Determine the [X, Y] coordinate at the center of the cell enclosing the given text.  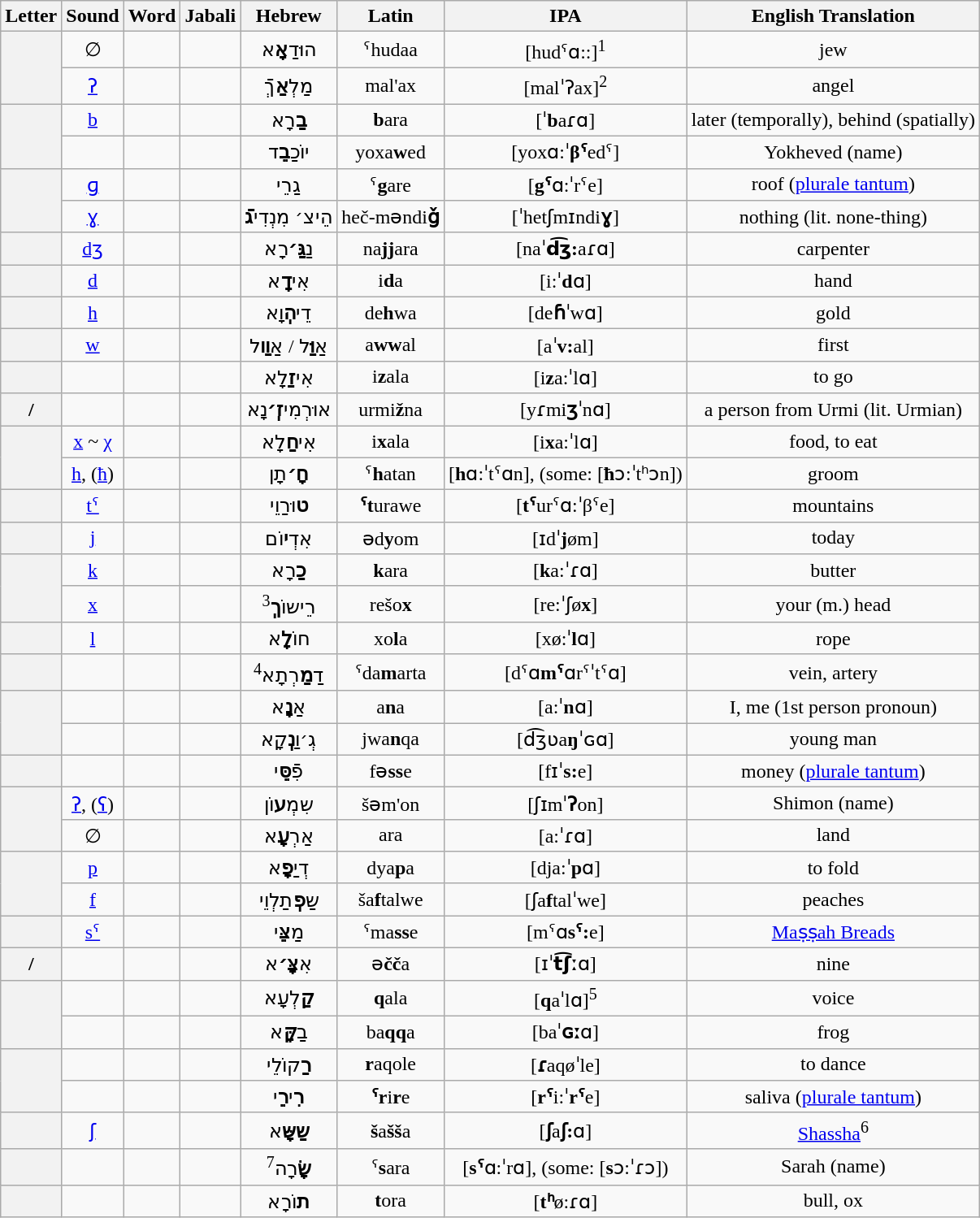
nine [833, 964]
frog [833, 1033]
[fɪˈs:e] [566, 771]
Word [152, 16]
roof (plurale tantum) [833, 184]
[ʃaftalˈwe] [566, 899]
butter [833, 570]
4דַמַרְתָא [289, 673]
ida [391, 281]
ˁsara [391, 1167]
today [833, 538]
שָׂרָה7 [289, 1167]
jwanqa [391, 739]
to go [833, 377]
[ɪdˈjøm] [566, 538]
to fold [833, 868]
f [93, 899]
ˁrire [391, 1097]
[re:ˈʃøx] [566, 605]
dyapa [391, 868]
h, (ħ) [93, 474]
אַרְעָא [289, 835]
izala [391, 377]
3רֵישוֹךְ [289, 605]
אִידָא [289, 281]
נַגַּ׳רָא [289, 249]
Latin [391, 16]
mountains [833, 506]
later (temporally), behind (spatially) [833, 120]
חָ׳תָן [289, 474]
אַוַּל / אַוַול [289, 345]
groom [833, 474]
Hebrew [289, 16]
tora [391, 1201]
ˁgare [391, 184]
ˁdamarta [391, 673]
גַרֵי [289, 184]
[aˈv:al] [566, 345]
k [93, 570]
saliva (plurale tantum) [833, 1097]
יוֹכַבֵד [289, 152]
ʃ [93, 1131]
kara [391, 570]
dehwa [391, 313]
rope [833, 639]
nothing (lit. none-thing) [833, 217]
xola [391, 639]
דֵיהְוָא [289, 313]
תוֹרָא [289, 1201]
[sˁɑ:ˈrɑ], (some: [sɔ:ˈɾɔ]) [566, 1167]
land [833, 835]
p [93, 868]
[tˁurˁɑ:ˈβˁe] [566, 506]
Yokheved (name) [833, 152]
Shassha6 [833, 1131]
פִֿסֵּי [289, 771]
[ɪˈt͡ʃːɑ] [566, 964]
ʔ [93, 86]
peaches [833, 899]
ɣ [93, 217]
שִמְעוֹן [289, 804]
vein, artery [833, 673]
ˁhudaa [391, 50]
bara [391, 120]
אַנָא [289, 707]
Maṣṣah Breads [833, 932]
רִירֵי [289, 1097]
I, me (1st person pronoun) [833, 707]
j [93, 538]
[gˁɑ:ˈrˁe] [566, 184]
əčča [391, 964]
qala [391, 998]
[dˁɑmˁɑrˁˈtˁɑ] [566, 673]
awwal [391, 345]
food, to eat [833, 442]
your (m.) head [833, 605]
šəm'on [391, 804]
bull, ox [833, 1201]
טוּרַוֵי [289, 506]
w [93, 345]
[baˈɢːɑ] [566, 1033]
[a:ˈɾɑ] [566, 835]
אִצָּ׳א [289, 964]
מַצֵּי [289, 932]
[qaˈlɑ]5 [566, 998]
heč-məndiǧ [391, 217]
šaftalwe [391, 899]
mal'ax [391, 86]
כַרָא [289, 570]
[ixa:ˈlɑ] [566, 442]
Letter [31, 16]
[ka:ˈɾɑ] [566, 570]
first [833, 345]
[ɾaqøˈle] [566, 1064]
חוֹלָא [289, 639]
baqqa [391, 1033]
[i:ˈdɑ] [566, 281]
rešox [391, 605]
ana [391, 707]
הֵיצ׳ מִנְדִיגֿ [289, 217]
gold [833, 313]
raqole [391, 1064]
[naˈd͡ʒ:aɾɑ] [566, 249]
x ~ χ [93, 442]
sˁ [93, 932]
[hɑ:ˈtˁɑn], (some: [ħɔ:ˈtʰɔn]) [566, 474]
ara [391, 835]
to dance [833, 1064]
ʔ, (ʕ) [93, 804]
tˁ [93, 506]
[a:ˈnɑ] [566, 707]
[ˈbaɾɑ] [566, 120]
בַקָּא [289, 1033]
young man [833, 739]
[malˈʔax]2 [566, 86]
[xø:ˈlɑ] [566, 639]
carpenter [833, 249]
[iza:ˈlɑ] [566, 377]
[hudˁɑ::]1 [566, 50]
ˁmasse [391, 932]
šašša [391, 1131]
a person from Urmi (lit. Urmian) [833, 410]
Jabali [210, 16]
[mˁɑsˁ:e] [566, 932]
[tʰø:ɾɑ] [566, 1201]
אִדְיוֹם [289, 538]
voice [833, 998]
הוּדַאָא [289, 50]
[ˈhetʃmɪndiɣ] [566, 217]
אִיזַלָא [289, 377]
[dja:ˈpɑ] [566, 868]
Shimon (name) [833, 804]
ˁhatan [391, 474]
שַפְתַלְוֵי [289, 899]
ixala [391, 442]
שַשָּא [289, 1131]
[deɦˈwɑ] [566, 313]
fəsse [391, 771]
dʒ [93, 249]
[rˁi:ˈrˁe] [566, 1097]
IPA [566, 16]
דְיַפָא [289, 868]
רַקוֹלֵי [289, 1064]
hand [833, 281]
yoxawed [391, 152]
[yɾmiʒˈnɑ] [566, 410]
קַלְעָא [289, 998]
najjara [391, 249]
money (plurale tantum) [833, 771]
jew [833, 50]
h [93, 313]
urmižna [391, 410]
d [93, 281]
מַלְאַךְֿ [289, 86]
x [93, 605]
b [93, 120]
[ʃaʃ:ɑ] [566, 1131]
Sound [93, 16]
אוּרְמִיזְ׳נָא [289, 410]
English Translation [833, 16]
בַרָא [289, 120]
angel [833, 86]
אִִיחַלָא [289, 442]
ɡ [93, 184]
[ʃɪmˈʔon] [566, 804]
Sarah (name) [833, 1167]
[yoxɑ:ˈβˁedˁ] [566, 152]
ədyom [391, 538]
[d͡ʒʋaŋˈɢɑ] [566, 739]
ˁturawe [391, 506]
גְ׳וַנְקָא [289, 739]
l [93, 639]
